Extract the [X, Y] coordinate from the center of the cell holding the provided text.  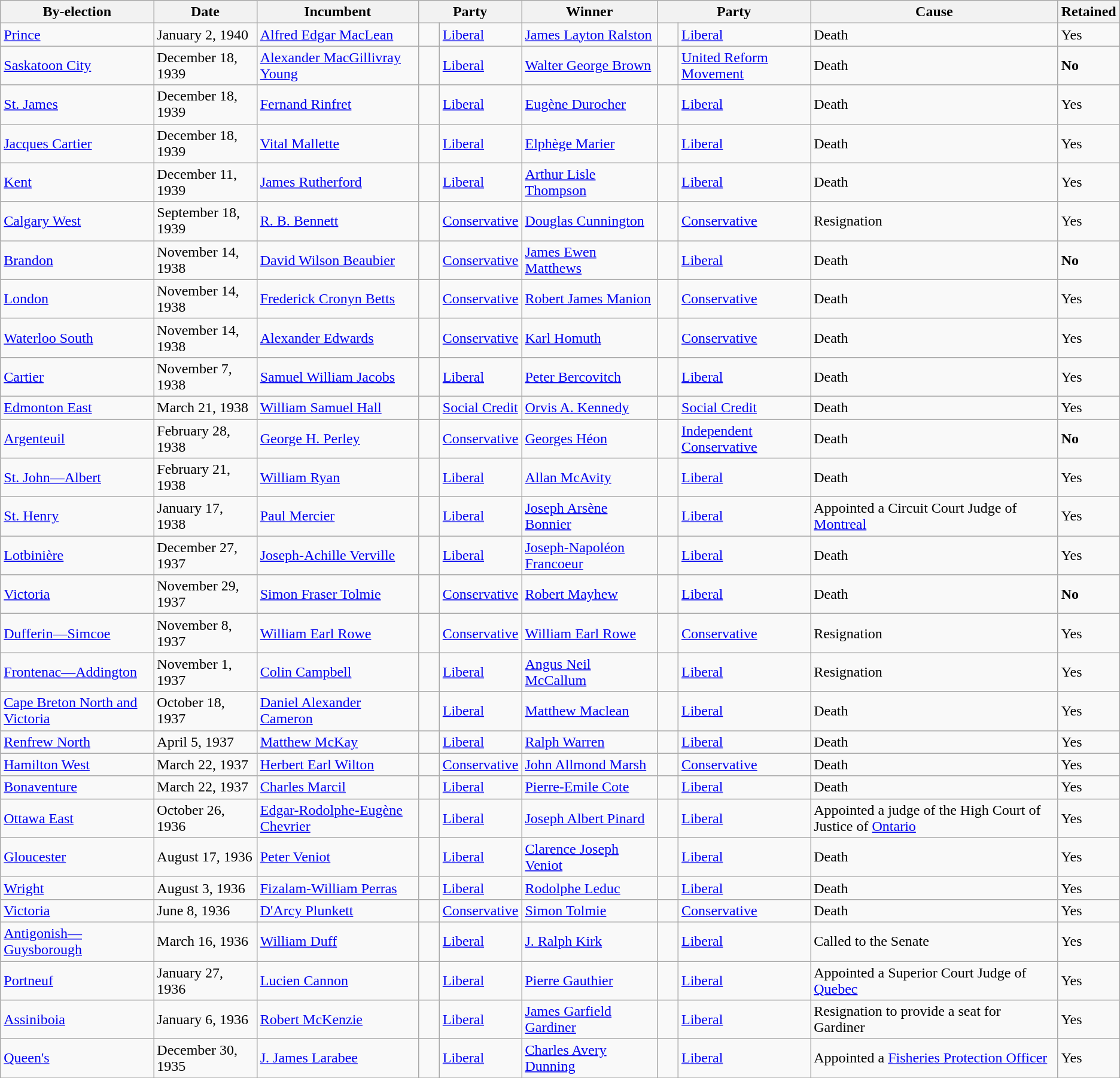
Antigonish—Guysborough [77, 942]
Argenteuil [77, 438]
Prince [77, 35]
Appointed a judge of the High Court of Justice of Ontario [935, 818]
Robert McKenzie [337, 1019]
James Layton Ralston [589, 35]
Charles Marcil [337, 787]
Date [205, 12]
James Garfield Gardiner [589, 1019]
August 3, 1936 [205, 888]
John Allmond Marsh [589, 765]
Joseph-Achille Verville [337, 555]
James Ewen Matthews [589, 260]
Herbert Earl Wilton [337, 765]
November 7, 1938 [205, 377]
November 1, 1937 [205, 672]
Peter Veniot [337, 857]
Joseph Arsène Bonnier [589, 517]
Waterloo South [77, 337]
Calgary West [77, 221]
David Wilson Beaubier [337, 260]
Ralph Warren [589, 742]
Charles Avery Dunning [589, 1059]
William Duff [337, 942]
Ottawa East [77, 818]
Frontenac—Addington [77, 672]
November 8, 1937 [205, 633]
Paul Mercier [337, 517]
November 29, 1937 [205, 595]
Frederick Cronyn Betts [337, 299]
Resignation to provide a seat for Gardiner [935, 1019]
Cartier [77, 377]
October 26, 1936 [205, 818]
St. John—Albert [77, 477]
Georges Héon [589, 438]
Karl Homuth [589, 337]
Dufferin—Simcoe [77, 633]
Elphège Marier [589, 144]
Winner [589, 12]
Called to the Senate [935, 942]
Hamilton West [77, 765]
Daniel Alexander Cameron [337, 711]
Fizalam-William Perras [337, 888]
Alexander Edwards [337, 337]
January 17, 1938 [205, 517]
Portneuf [77, 980]
Samuel William Jacobs [337, 377]
Robert Mayhew [589, 595]
Wright [77, 888]
J. Ralph Kirk [589, 942]
George H. Perley [337, 438]
R. B. Bennett [337, 221]
J. James Larabee [337, 1059]
By-election [77, 12]
London [77, 299]
Lucien Cannon [337, 980]
Robert James Manion [589, 299]
Clarence Joseph Veniot [589, 857]
February 28, 1938 [205, 438]
Renfrew North [77, 742]
Edgar-Rodolphe-Eugène Chevrier [337, 818]
Incumbent [337, 12]
December 27, 1937 [205, 555]
D'Arcy Plunkett [337, 910]
Appointed a Superior Court Judge of Quebec [935, 980]
August 17, 1936 [205, 857]
St. James [77, 104]
Peter Bercovitch [589, 377]
April 5, 1937 [205, 742]
Pierre Gauthier [589, 980]
Alfred Edgar MacLean [337, 35]
Independent Conservative [744, 438]
Colin Campbell [337, 672]
Angus Neil McCallum [589, 672]
Joseph-Napoléon Francoeur [589, 555]
Simon Tolmie [589, 910]
Joseph Albert Pinard [589, 818]
United Reform Movement [744, 66]
Rodolphe Leduc [589, 888]
Jacques Cartier [77, 144]
Walter George Brown [589, 66]
Matthew McKay [337, 742]
William Ryan [337, 477]
December 30, 1935 [205, 1059]
Simon Fraser Tolmie [337, 595]
January 27, 1936 [205, 980]
William Samuel Hall [337, 407]
September 18, 1939 [205, 221]
Vital Mallette [337, 144]
Queen's [77, 1059]
March 16, 1936 [205, 942]
Appointed a Circuit Court Judge of Montreal [935, 517]
Eugène Durocher [589, 104]
Arthur Lisle Thompson [589, 182]
Douglas Cunnington [589, 221]
Cause [935, 12]
Fernand Rinfret [337, 104]
Assiniboia [77, 1019]
March 21, 1938 [205, 407]
June 8, 1936 [205, 910]
Orvis A. Kennedy [589, 407]
Matthew Maclean [589, 711]
Edmonton East [77, 407]
Gloucester [77, 857]
Allan McAvity [589, 477]
Appointed a Fisheries Protection Officer [935, 1059]
Retained [1089, 12]
James Rutherford [337, 182]
Cape Breton North and Victoria [77, 711]
Kent [77, 182]
Lotbinière [77, 555]
January 6, 1936 [205, 1019]
Brandon [77, 260]
Pierre-Emile Cote [589, 787]
October 18, 1937 [205, 711]
Alexander MacGillivray Young [337, 66]
December 11, 1939 [205, 182]
St. Henry [77, 517]
Bonaventure [77, 787]
January 2, 1940 [205, 35]
Saskatoon City [77, 66]
February 21, 1938 [205, 477]
